Pinpoint the cell where the given text exists, returning its (X, Y) midpoint coordinate. 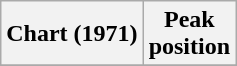
Peak position (189, 34)
Chart (1971) (72, 34)
